Identify which cell holds the provided text, then report its (X, Y) central coordinate. 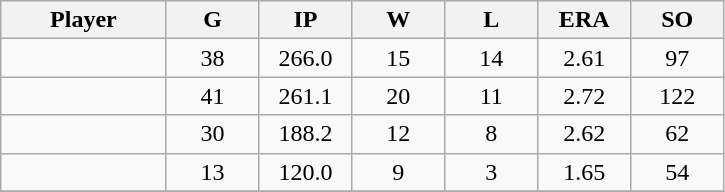
97 (678, 58)
11 (492, 96)
2.62 (584, 134)
8 (492, 134)
120.0 (306, 172)
3 (492, 172)
2.72 (584, 96)
41 (212, 96)
30 (212, 134)
ERA (584, 20)
SO (678, 20)
9 (398, 172)
W (398, 20)
G (212, 20)
20 (398, 96)
13 (212, 172)
38 (212, 58)
54 (678, 172)
Player (84, 20)
2.61 (584, 58)
261.1 (306, 96)
IP (306, 20)
L (492, 20)
122 (678, 96)
266.0 (306, 58)
15 (398, 58)
1.65 (584, 172)
14 (492, 58)
62 (678, 134)
12 (398, 134)
188.2 (306, 134)
